Return [X, Y] of the center of cell containing provided text 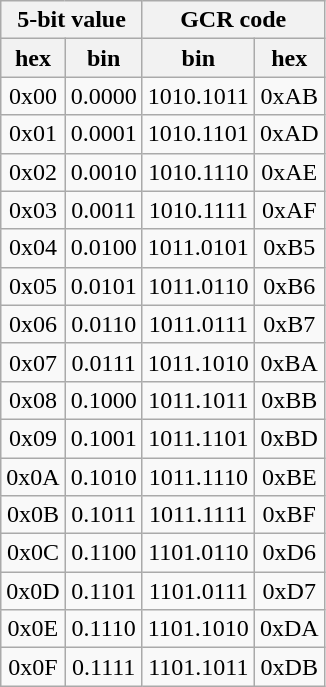
1101.0111 [198, 591]
0.0001 [104, 134]
0x0E [33, 629]
0x05 [33, 286]
0.0100 [104, 248]
0.0000 [104, 96]
0.1100 [104, 553]
0x0C [33, 553]
0xD7 [289, 591]
0xAF [289, 210]
1011.1011 [198, 400]
5-bit value [72, 20]
1101.0110 [198, 553]
0.0011 [104, 210]
1011.0111 [198, 324]
0.1111 [104, 667]
0x00 [33, 96]
0xBB [289, 400]
0x04 [33, 248]
0xDA [289, 629]
0x0B [33, 515]
0xBA [289, 362]
0.0111 [104, 362]
1011.1111 [198, 515]
0.1101 [104, 591]
0x03 [33, 210]
0.1001 [104, 438]
1011.0101 [198, 248]
0x02 [33, 172]
1010.1011 [198, 96]
0.1110 [104, 629]
0xBF [289, 515]
1011.1010 [198, 362]
0x0F [33, 667]
0.1010 [104, 477]
0x07 [33, 362]
GCR code [233, 20]
1010.1110 [198, 172]
1011.1110 [198, 477]
1101.1011 [198, 667]
0x06 [33, 324]
0.0010 [104, 172]
0x08 [33, 400]
1010.1111 [198, 210]
0x01 [33, 134]
0.0101 [104, 286]
1011.0110 [198, 286]
0xAE [289, 172]
1011.1101 [198, 438]
0xB7 [289, 324]
0x0A [33, 477]
0xBD [289, 438]
0.1011 [104, 515]
0xAB [289, 96]
0xB6 [289, 286]
0xD6 [289, 553]
0xAD [289, 134]
1101.1010 [198, 629]
0xDB [289, 667]
0xBE [289, 477]
0x09 [33, 438]
0.1000 [104, 400]
0x0D [33, 591]
0xB5 [289, 248]
0.0110 [104, 324]
1010.1101 [198, 134]
